Find where the given text appears and provide that cell's center as [x, y] coordinate. 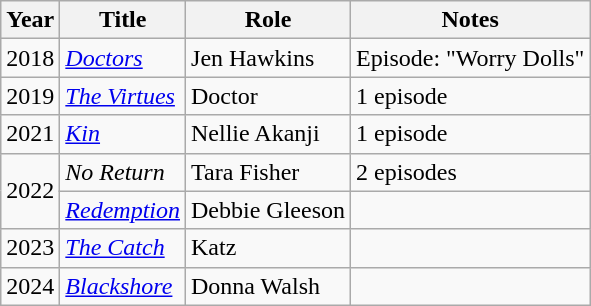
Kin [123, 134]
Year [30, 20]
2019 [30, 96]
Jen Hawkins [268, 58]
The Virtues [123, 96]
Episode: "Worry Dolls" [470, 58]
2021 [30, 134]
Katz [268, 248]
2024 [30, 286]
Doctors [123, 58]
Redemption [123, 210]
Blackshore [123, 286]
Nellie Akanji [268, 134]
2022 [30, 191]
2023 [30, 248]
The Catch [123, 248]
Notes [470, 20]
Doctor [268, 96]
Role [268, 20]
Tara Fisher [268, 172]
Donna Walsh [268, 286]
Debbie Gleeson [268, 210]
2 episodes [470, 172]
Title [123, 20]
No Return [123, 172]
2018 [30, 58]
